Identify which cell holds the provided text, then report its (x, y) central coordinate. 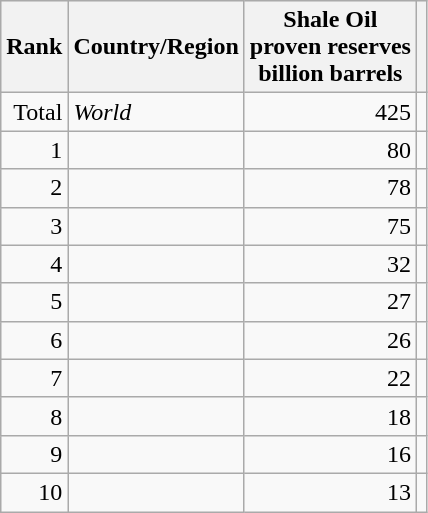
75 (330, 226)
32 (330, 264)
80 (330, 150)
Country/Region (156, 47)
18 (330, 416)
13 (330, 492)
5 (34, 302)
8 (34, 416)
2 (34, 188)
Rank (34, 47)
7 (34, 378)
Total (34, 112)
Shale Oil proven reserves billion barrels (330, 47)
World (156, 112)
16 (330, 454)
6 (34, 340)
10 (34, 492)
425 (330, 112)
78 (330, 188)
9 (34, 454)
22 (330, 378)
4 (34, 264)
3 (34, 226)
1 (34, 150)
27 (330, 302)
26 (330, 340)
